Capture the cell that displays the provided text and extract its [x, y] central coordinate. 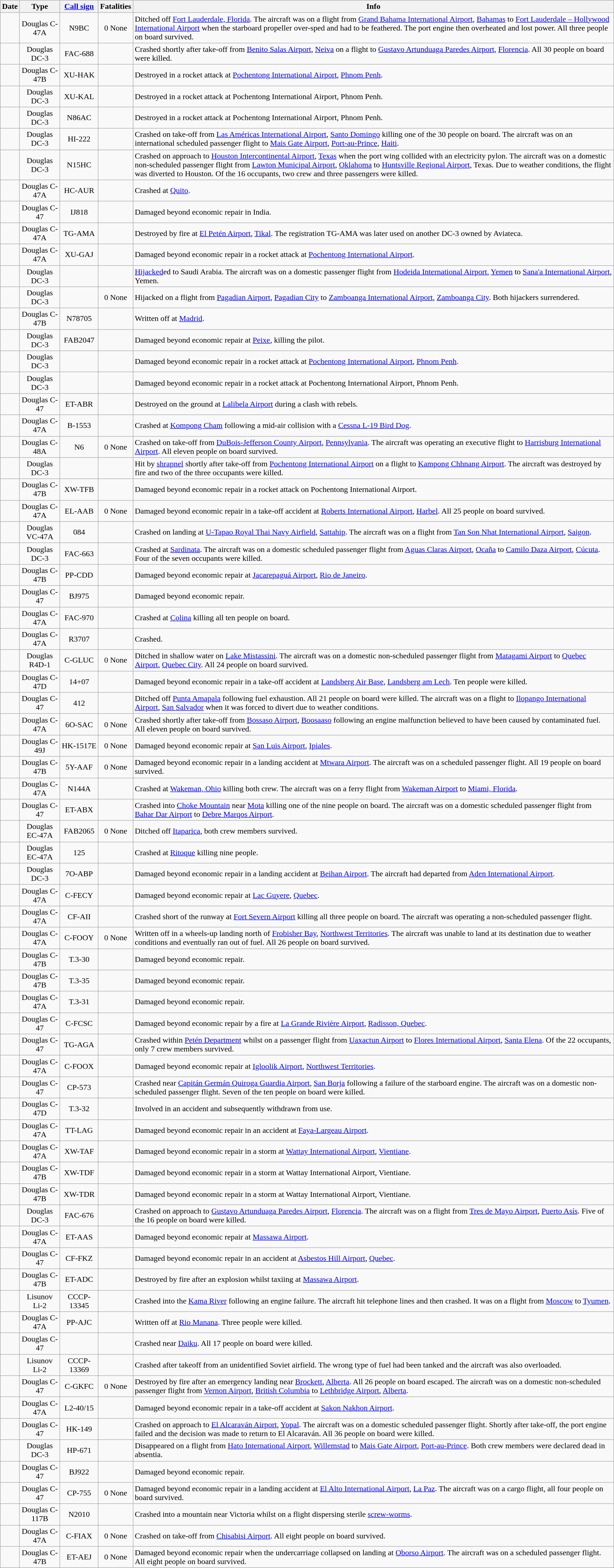
Damaged beyond economic repair in an accident at Faya-Largeau Airport. [373, 1130]
TG-AMA [79, 233]
N144A [79, 788]
Crashed short of the runway at Fort Severn Airport killing all three people on board. The aircraft was operating a non-scheduled passenger flight. [373, 916]
412 [79, 703]
Written off at Madrid. [373, 319]
ET-AAS [79, 1237]
Crashed into the Kama River following an engine failure. The aircraft hit telephone lines and then crashed. It was on a flight from Moscow to Tyumen. [373, 1301]
T.3-31 [79, 1002]
Crashed on take-off from Chisabisi Airport. All eight people on board survived. [373, 1536]
Date [10, 7]
N6 [79, 447]
HP-671 [79, 1451]
Damaged beyond economic repair at Peixe, killing the pilot. [373, 340]
FAB2047 [79, 340]
Hijacked on a flight from Pagadian Airport, Pagadian City to Zamboanga International Airport, Zamboanga City. Both hijackers surrendered. [373, 297]
FAC-688 [79, 54]
Involved in an accident and subsequently withdrawn from use. [373, 1109]
Destroyed by fire after an explosion whilst taxiing at Massawa Airport. [373, 1279]
Damaged beyond economic repair at Lac Guyere, Quebec. [373, 895]
FAC-970 [79, 618]
BJ922 [79, 1472]
Crashed at Wakeman, Ohio killing both crew. The aircraft was on a ferry flight from Wakeman Airport to Miami, Florida. [373, 788]
Damaged beyond economic repair in a take-off accident at Landsberg Air Base, Landsberg am Lech. Ten people were killed. [373, 682]
14+07 [79, 682]
Call sign [79, 7]
Crashed at Colina killing all ten people on board. [373, 618]
EL-AAB [79, 511]
FAC-663 [79, 553]
N15HC [79, 165]
N9BC [79, 28]
Damaged beyond economic repair by a fire at La Grande Rivière Airport, Radisson, Quebec. [373, 1023]
Destroyed on the ground at Lalibela Airport during a clash with rebels. [373, 404]
Damaged beyond economic repair in a rocket attack on Pochentong International Airport. [373, 490]
Damaged beyond economic repair at Igloolik Airport, Northwest Territories. [373, 1066]
L2-40/15 [79, 1408]
CP-755 [79, 1493]
Douglas VC-47A [40, 532]
Damaged beyond economic repair in a take-off accident at Roberts International Airport, Harbel. All 25 people on board survived. [373, 511]
6O-SAC [79, 725]
ET-ABR [79, 404]
ET-ABX [79, 810]
Damaged beyond economic repair in a landing accident at Beihan Airport. The aircraft had departed from Aden International Airport. [373, 874]
Douglas C-48A [40, 447]
HI-222 [79, 139]
5Y-AAF [79, 767]
Damaged beyond economic repair at Massawa Airport. [373, 1237]
C-FECY [79, 895]
FAC-676 [79, 1216]
Crashed near Daiku. All 17 people on board were killed. [373, 1344]
C-FCSC [79, 1023]
XW-TDF [79, 1173]
C-GLUC [79, 660]
HK-1517E [79, 746]
Damaged beyond economic repair in India. [373, 212]
Crashed on landing at U-Tapao Royal Thai Navy Airfield, Sattahip. The aircraft was on a flight from Tan Son Nhat International Airport, Saigon. [373, 532]
FAB2065 [79, 831]
084 [79, 532]
XW-TAF [79, 1151]
BJ975 [79, 596]
CF-FKZ [79, 1258]
Type [40, 7]
PP-AJC [79, 1323]
XW-TFB [79, 490]
Damaged beyond economic repair in a rocket attack at Pochentong International Airport. [373, 255]
ET-AEJ [79, 1557]
Damaged beyond economic repair in an accident at Asbestos Hill Airport, Quebec. [373, 1258]
HK-149 [79, 1429]
XU-HAK [79, 75]
Crashed at Quito. [373, 190]
N2010 [79, 1514]
B-1553 [79, 425]
Douglas R4D-1 [40, 660]
PP-CDD [79, 575]
R3707 [79, 639]
ET-ADC [79, 1279]
Douglas C-49J [40, 746]
CCCP-13345 [79, 1301]
XU-KAL [79, 96]
Damaged beyond economic repair at Jacarepaguá Airport, Rio de Janeiro. [373, 575]
Crashed into a mountain near Victoria whilst on a flight dispersing sterile screw-worms. [373, 1514]
Crashed at Ritoque killing nine people. [373, 853]
TT-LAG [79, 1130]
Douglas C-117B [40, 1514]
T.3-35 [79, 981]
T.3-30 [79, 959]
Written off at Rio Manana. Three people were killed. [373, 1323]
TG-AGA [79, 1045]
Info [373, 7]
C-GKFC [79, 1386]
Damaged beyond economic repair in a take-off accident at Sakon Nakhon Airport. [373, 1408]
Crashed. [373, 639]
T.3-32 [79, 1109]
C-FIAX [79, 1536]
Destroyed by fire at El Petén Airport, Tikal. The registration TG-AMA was later used on another DC-3 owned by Aviateca. [373, 233]
Ditched off Itaparica, both crew members survived. [373, 831]
Crashed at Kompong Cham following a mid-air collision with a Cessna L-19 Bird Dog. [373, 425]
N78705 [79, 319]
125 [79, 853]
Damaged beyond economic repair at San Luis Airport, Ipiales. [373, 746]
Fatalities [116, 7]
XU-GAJ [79, 255]
HC-AUR [79, 190]
7O-ABP [79, 874]
C-FOOX [79, 1066]
N86AC [79, 117]
C-FOOY [79, 938]
IJ818 [79, 212]
CCCP-13369 [79, 1365]
CP-573 [79, 1088]
CF-AII [79, 916]
XW-TDR [79, 1194]
Crashed after takeoff from an unidentified Soviet airfield. The wrong type of fuel had been tanked and the aircraft was also overloaded. [373, 1365]
